Output the (X, Y) coordinate of the center of the cell containing the given text.  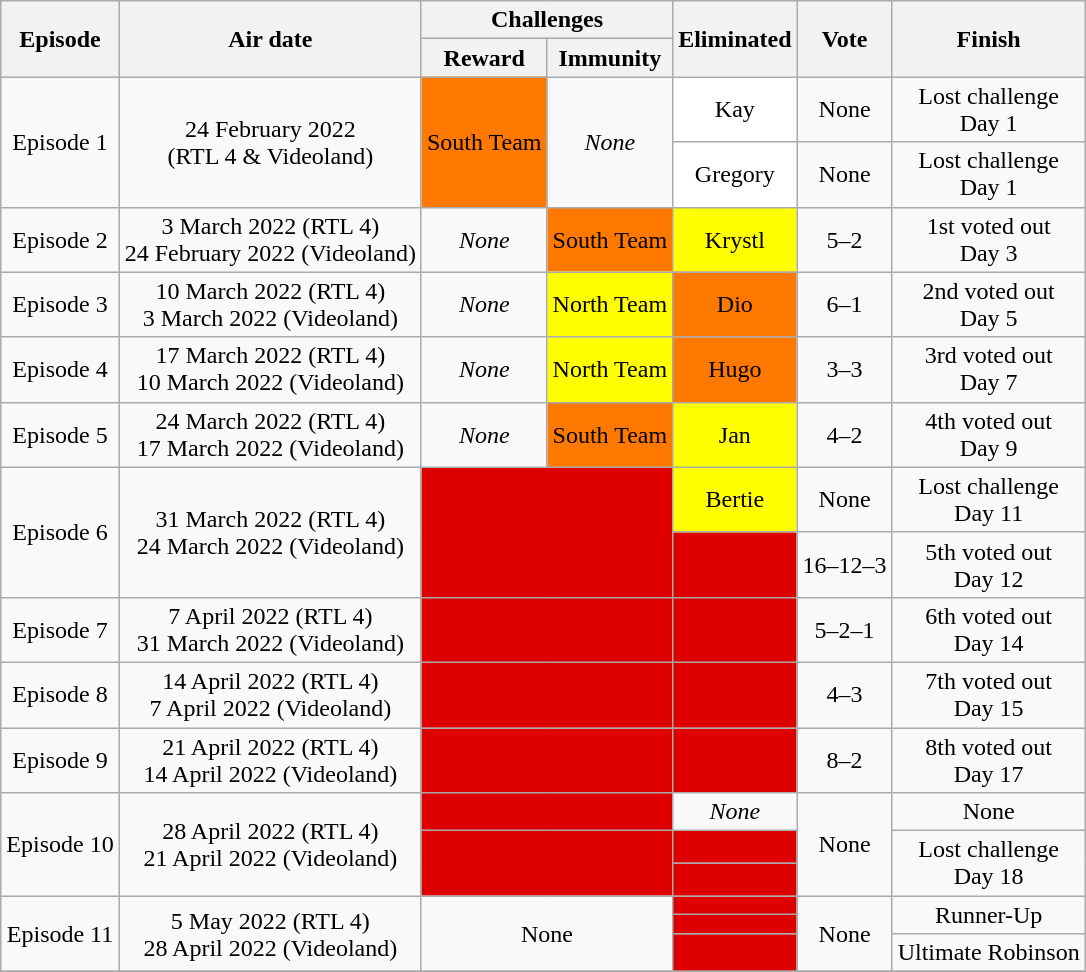
8–2 (844, 760)
Episode 4 (60, 370)
Episode 11 (60, 934)
6th voted outDay 14 (988, 630)
Episode 3 (60, 304)
3 March 2022 (RTL 4)24 February 2022 (Videoland) (270, 240)
Lost challengeDay 11 (988, 500)
Episode (60, 39)
Kay (735, 110)
Jan (735, 434)
21 April 2022 (RTL 4)14 April 2022 (Videoland) (270, 760)
7th voted outDay 15 (988, 694)
17 March 2022 (RTL 4)10 March 2022 (Videoland) (270, 370)
31 March 2022 (RTL 4)24 March 2022 (Videoland) (270, 532)
Hugo (735, 370)
Finish (988, 39)
6–1 (844, 304)
8th voted outDay 17 (988, 760)
Krystl (735, 240)
3–3 (844, 370)
Episode 5 (60, 434)
Episode 10 (60, 844)
Episode 8 (60, 694)
Ultimate Robinson (988, 953)
2nd voted outDay 5 (988, 304)
16–12–3 (844, 564)
Dio (735, 304)
Eliminated (735, 39)
5–2 (844, 240)
Runner-Up (988, 915)
24 February 2022(RTL 4 & Videoland) (270, 142)
14 April 2022 (RTL 4)7 April 2022 (Videoland) (270, 694)
4–2 (844, 434)
Episode 9 (60, 760)
4th voted outDay 9 (988, 434)
28 April 2022 (RTL 4)21 April 2022 (Videoland) (270, 844)
4–3 (844, 694)
7 April 2022 (RTL 4)31 March 2022 (Videoland) (270, 630)
1st voted outDay 3 (988, 240)
Challenges (546, 20)
24 March 2022 (RTL 4)17 March 2022 (Videoland) (270, 434)
Immunity (610, 58)
5th voted outDay 12 (988, 564)
Episode 2 (60, 240)
5–2–1 (844, 630)
10 March 2022 (RTL 4)3 March 2022 (Videoland) (270, 304)
Vote (844, 39)
Bertie (735, 500)
Reward (484, 58)
5 May 2022 (RTL 4)28 April 2022 (Videoland) (270, 934)
Lost challengeDay 18 (988, 864)
3rd voted outDay 7 (988, 370)
Episode 7 (60, 630)
Episode 1 (60, 142)
Episode 6 (60, 532)
Air date (270, 39)
Gregory (735, 174)
